Return [x, y] of the center of cell containing provided text 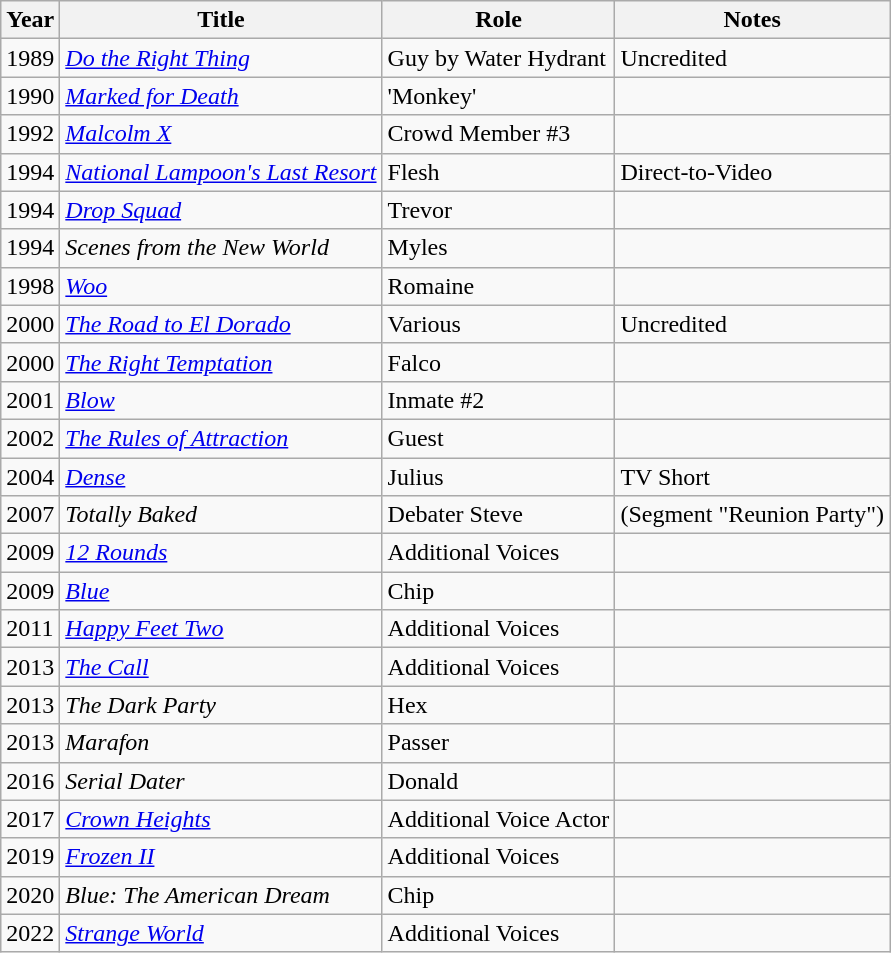
Malcolm X [221, 134]
Happy Feet Two [221, 629]
The Road to El Dorado [221, 324]
Marafon [221, 743]
Drop Squad [221, 210]
Debater Steve [498, 515]
Notes [752, 20]
The Dark Party [221, 705]
2022 [30, 933]
The Call [221, 667]
2004 [30, 477]
Marked for Death [221, 96]
Falco [498, 362]
Various [498, 324]
(Segment "Reunion Party") [752, 515]
The Rules of Attraction [221, 438]
Myles [498, 248]
The Right Temptation [221, 362]
Serial Dater [221, 781]
12 Rounds [221, 553]
Blow [221, 400]
1989 [30, 58]
1990 [30, 96]
2011 [30, 629]
Frozen II [221, 857]
Strange World [221, 933]
Dense [221, 477]
Scenes from the New World [221, 248]
2017 [30, 819]
Julius [498, 477]
Inmate #2 [498, 400]
Woo [221, 286]
Donald [498, 781]
Totally Baked [221, 515]
Romaine [498, 286]
Guest [498, 438]
Flesh [498, 172]
Year [30, 20]
TV Short [752, 477]
2020 [30, 895]
Blue [221, 591]
2002 [30, 438]
2019 [30, 857]
Title [221, 20]
National Lampoon's Last Resort [221, 172]
Crowd Member #3 [498, 134]
Direct-to-Video [752, 172]
2001 [30, 400]
Passer [498, 743]
Additional Voice Actor [498, 819]
1998 [30, 286]
Crown Heights [221, 819]
1992 [30, 134]
2007 [30, 515]
2016 [30, 781]
Blue: The American Dream [221, 895]
'Monkey' [498, 96]
Do the Right Thing [221, 58]
Guy by Water Hydrant [498, 58]
Role [498, 20]
Trevor [498, 210]
Hex [498, 705]
